Identify which cell holds the provided text, then report its (x, y) central coordinate. 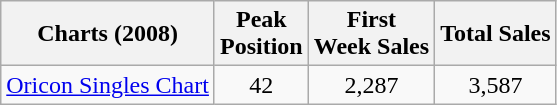
Oricon Singles Chart (108, 85)
Charts (2008) (108, 34)
2,287 (371, 85)
42 (261, 85)
3,587 (496, 85)
Total Sales (496, 34)
PeakPosition (261, 34)
FirstWeek Sales (371, 34)
